Locate the cell with the specified text and output its (x, y) center coordinate. 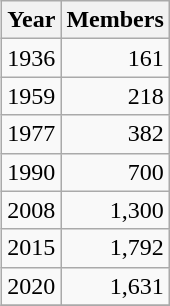
1,792 (115, 248)
1,631 (115, 286)
2020 (32, 286)
1936 (32, 58)
1977 (32, 134)
382 (115, 134)
218 (115, 96)
161 (115, 58)
2008 (32, 210)
Year (32, 20)
700 (115, 172)
1990 (32, 172)
1,300 (115, 210)
2015 (32, 248)
Members (115, 20)
1959 (32, 96)
